Extract the (X, Y) coordinate from the center of the cell holding the provided text.  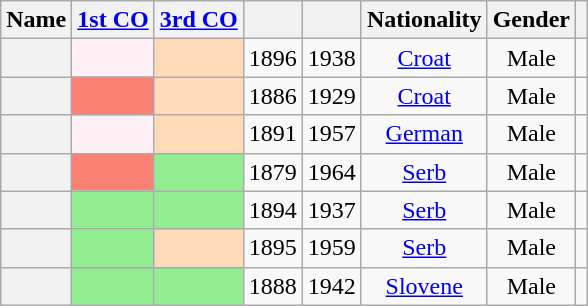
1895 (272, 248)
1886 (272, 96)
1959 (332, 248)
Nationality (424, 20)
1942 (332, 286)
1964 (332, 172)
Name (36, 20)
1957 (332, 134)
German (424, 134)
Slovene (424, 286)
1891 (272, 134)
1894 (272, 210)
3rd CO (198, 20)
1888 (272, 286)
Gender (531, 20)
1879 (272, 172)
1938 (332, 58)
1st CO (113, 20)
1896 (272, 58)
1937 (332, 210)
1929 (332, 96)
